From the cell containing the given text, extract its center point as (X, Y) coordinate. 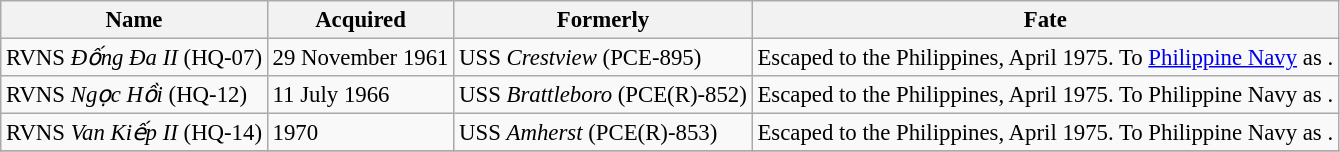
RVNS Van Kiếp II (HQ-14) (134, 133)
USS Brattleboro (PCE(R)-852) (603, 95)
Acquired (360, 20)
Formerly (603, 20)
USS Amherst (PCE(R)-853) (603, 133)
Name (134, 20)
11 July 1966 (360, 95)
29 November 1961 (360, 58)
USS Crestview (PCE-895) (603, 58)
RVNS Đống Đa II (HQ-07) (134, 58)
RVNS Ngọc Hồi (HQ-12) (134, 95)
Fate (1045, 20)
1970 (360, 133)
